Pinpoint the cell where the given text exists, returning its (x, y) midpoint coordinate. 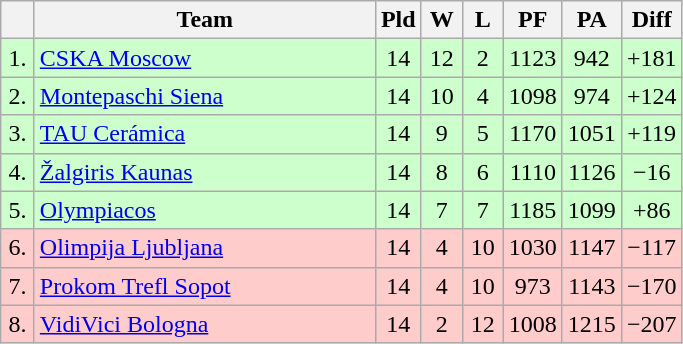
1008 (532, 324)
Olimpija Ljubljana (204, 248)
Olympiacos (204, 210)
+86 (652, 210)
−207 (652, 324)
1143 (592, 286)
Pld (398, 20)
PF (532, 20)
+119 (652, 134)
5 (482, 134)
973 (532, 286)
5. (18, 210)
+124 (652, 96)
1126 (592, 172)
6 (482, 172)
VidiVici Bologna (204, 324)
L (482, 20)
9 (442, 134)
1098 (532, 96)
1147 (592, 248)
4. (18, 172)
1170 (532, 134)
PA (592, 20)
Prokom Trefl Sopot (204, 286)
2. (18, 96)
1185 (532, 210)
Team (204, 20)
1110 (532, 172)
+181 (652, 58)
1030 (532, 248)
1123 (532, 58)
Montepaschi Siena (204, 96)
Diff (652, 20)
974 (592, 96)
8. (18, 324)
1215 (592, 324)
7. (18, 286)
8 (442, 172)
−170 (652, 286)
−16 (652, 172)
1051 (592, 134)
1099 (592, 210)
CSKA Moscow (204, 58)
942 (592, 58)
Žalgiris Kaunas (204, 172)
6. (18, 248)
3. (18, 134)
TAU Cerámica (204, 134)
W (442, 20)
−117 (652, 248)
1. (18, 58)
